Return (x, y) of the center of cell containing provided text 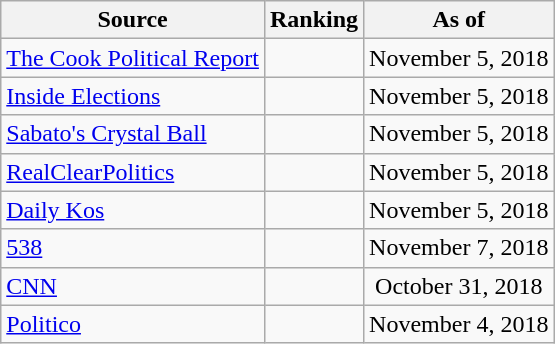
November 7, 2018 (459, 248)
November 4, 2018 (459, 324)
Source (133, 20)
The Cook Political Report (133, 58)
RealClearPolitics (133, 172)
As of (459, 20)
CNN (133, 286)
Inside Elections (133, 96)
October 31, 2018 (459, 286)
538 (133, 248)
Politico (133, 324)
Ranking (314, 20)
Sabato's Crystal Ball (133, 134)
Daily Kos (133, 210)
